For the text-containing cell, return its midpoint in (X, Y) coordinate format. 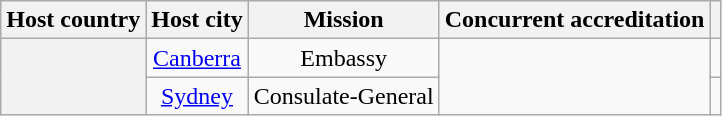
Host city (197, 20)
Canberra (197, 58)
Concurrent accreditation (574, 20)
Mission (344, 20)
Sydney (197, 96)
Consulate-General (344, 96)
Embassy (344, 58)
Host country (74, 20)
